Output the (X, Y) coordinate of the center of the cell containing the given text.  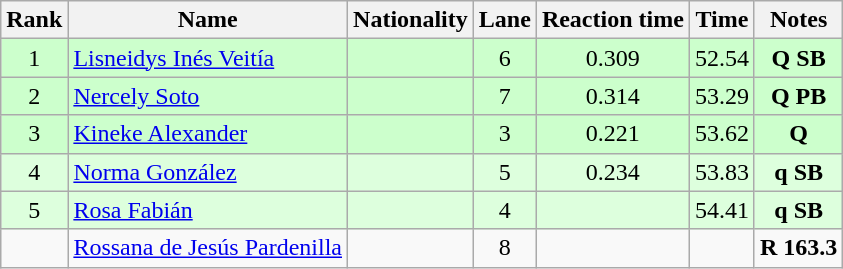
Nercely Soto (208, 96)
52.54 (722, 58)
Kineke Alexander (208, 134)
53.83 (722, 172)
Lane (504, 20)
8 (504, 248)
Notes (798, 20)
54.41 (722, 210)
53.62 (722, 134)
Norma González (208, 172)
Q (798, 134)
Name (208, 20)
Lisneidys Inés Veitía (208, 58)
0.234 (612, 172)
6 (504, 58)
Rosa Fabián (208, 210)
0.314 (612, 96)
Reaction time (612, 20)
53.29 (722, 96)
Q SB (798, 58)
2 (34, 96)
Nationality (411, 20)
Q PB (798, 96)
0.309 (612, 58)
7 (504, 96)
Rossana de Jesús Pardenilla (208, 248)
R 163.3 (798, 248)
Time (722, 20)
0.221 (612, 134)
Rank (34, 20)
1 (34, 58)
